Determine the (x, y) coordinate at the center of the cell enclosing the given text.  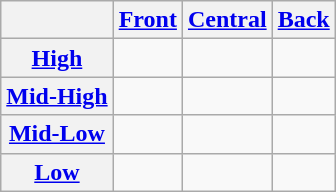
Central (227, 20)
Front (148, 20)
Low (57, 172)
Back (304, 20)
High (57, 58)
Mid-Low (57, 134)
Mid-High (57, 96)
